Find where the given text appears and provide that cell's center as (x, y) coordinate. 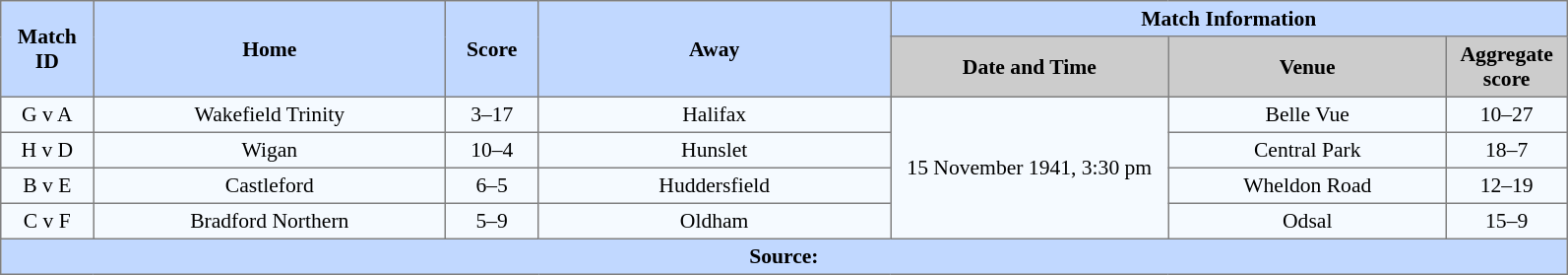
Central Park (1307, 150)
C v F (47, 221)
Hunslet (715, 150)
Wheldon Road (1307, 185)
Bradford Northern (270, 221)
6–5 (492, 185)
Odsal (1307, 221)
Source: (784, 256)
Match Information (1228, 19)
Castleford (270, 185)
Wakefield Trinity (270, 114)
Venue (1307, 67)
18–7 (1506, 150)
Match ID (47, 49)
15 November 1941, 3:30 pm (1030, 168)
10–27 (1506, 114)
Oldham (715, 221)
12–19 (1506, 185)
H v D (47, 150)
Halifax (715, 114)
Wigan (270, 150)
15–9 (1506, 221)
3–17 (492, 114)
Date and Time (1030, 67)
B v E (47, 185)
Score (492, 49)
Aggregate score (1506, 67)
Belle Vue (1307, 114)
Home (270, 49)
Away (715, 49)
G v A (47, 114)
Huddersfield (715, 185)
10–4 (492, 150)
5–9 (492, 221)
